Extract the [X, Y] coordinate from the center of the cell holding the provided text.  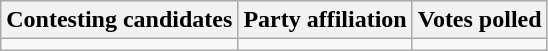
Votes polled [480, 20]
Contesting candidates [120, 20]
Party affiliation [325, 20]
